Determine the [x, y] coordinate at the center of the cell enclosing the given text.  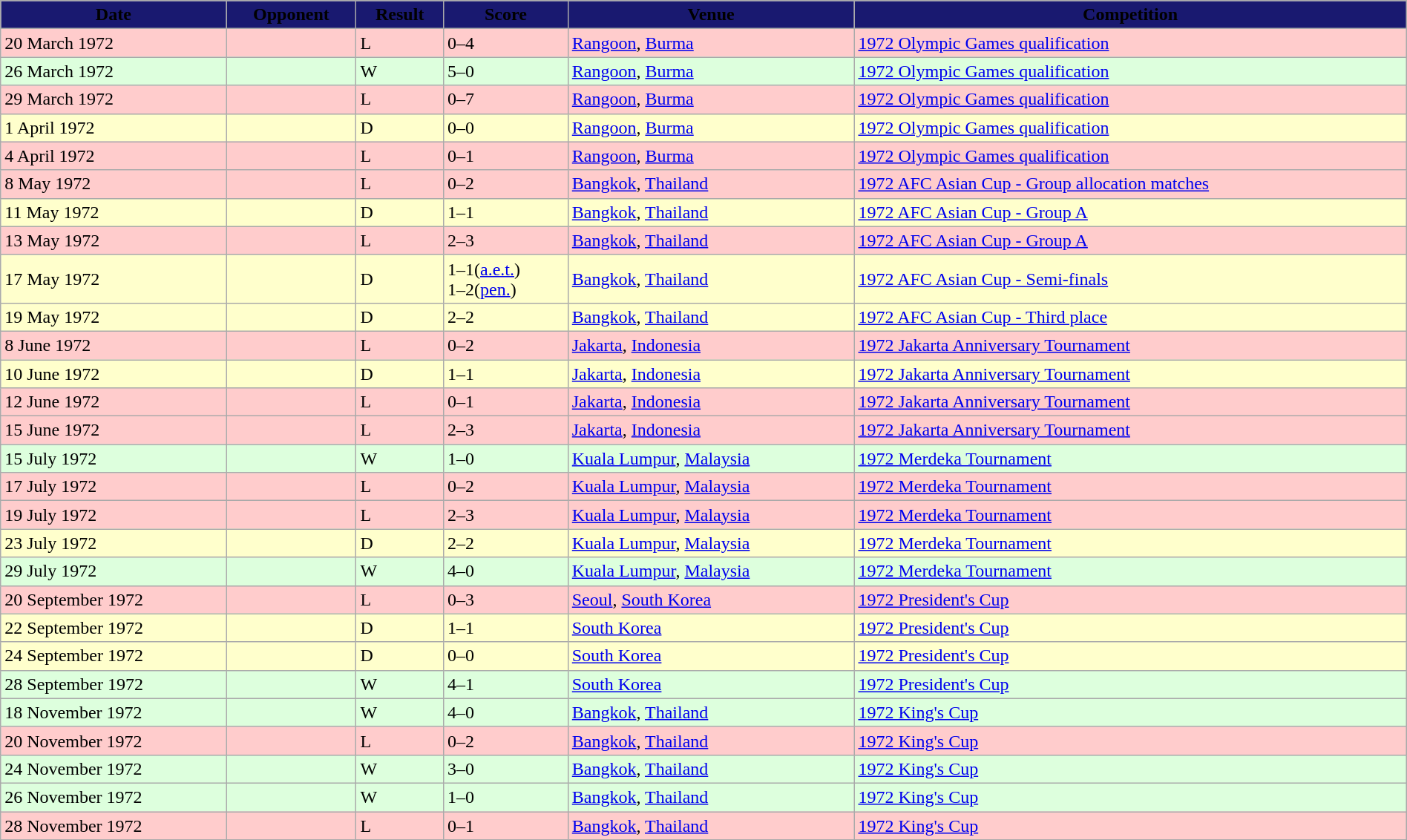
17 May 1972 [114, 279]
10 June 1972 [114, 373]
Result [400, 15]
28 September 1972 [114, 684]
19 July 1972 [114, 515]
29 March 1972 [114, 99]
19 May 1972 [114, 317]
5–0 [505, 71]
23 July 1972 [114, 543]
4 April 1972 [114, 156]
1–1(a.e.t.)1–2(pen.) [505, 279]
Competition [1130, 15]
Date [114, 15]
8 June 1972 [114, 345]
26 November 1972 [114, 797]
29 July 1972 [114, 571]
8 May 1972 [114, 184]
20 November 1972 [114, 741]
18 November 1972 [114, 712]
26 March 1972 [114, 71]
1972 AFC Asian Cup - Third place [1130, 317]
Venue [711, 15]
3–0 [505, 769]
20 September 1972 [114, 600]
24 September 1972 [114, 656]
Opponent [291, 15]
15 June 1972 [114, 430]
1972 AFC Asian Cup - Semi-finals [1130, 279]
11 May 1972 [114, 212]
1972 AFC Asian Cup - Group allocation matches [1130, 184]
20 March 1972 [114, 43]
0–4 [505, 43]
24 November 1972 [114, 769]
15 July 1972 [114, 459]
12 June 1972 [114, 402]
0–7 [505, 99]
Score [505, 15]
4–1 [505, 684]
17 July 1972 [114, 487]
1 April 1972 [114, 128]
22 September 1972 [114, 628]
0–3 [505, 600]
Seoul, South Korea [711, 600]
28 November 1972 [114, 826]
13 May 1972 [114, 240]
